Scan for the cell matching the given text and deliver its [X, Y] coordinate at center. 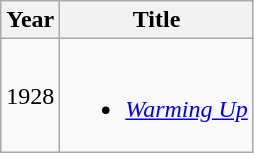
Warming Up [157, 96]
1928 [30, 96]
Year [30, 20]
Title [157, 20]
